Capture the cell that displays the provided text and extract its [x, y] central coordinate. 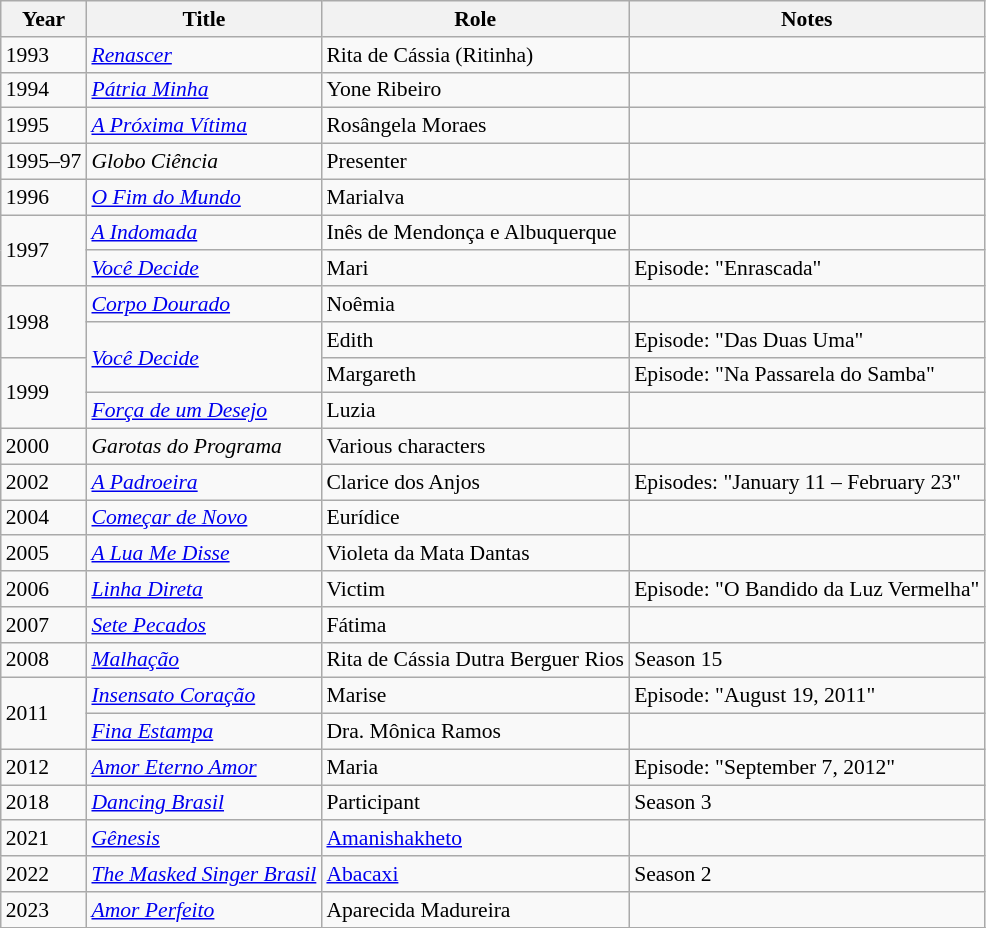
Força de um Desejo [204, 411]
2002 [44, 482]
Insensato Coração [204, 696]
Sete Pecados [204, 625]
Episode: "O Bandido da Luz Vermelha" [806, 589]
1999 [44, 392]
Noêmia [475, 304]
Garotas do Programa [204, 447]
Edith [475, 340]
Presenter [475, 162]
Pátria Minha [204, 90]
1996 [44, 197]
Linha Direta [204, 589]
Marise [475, 696]
Episodes: "January 11 – February 23" [806, 482]
Yone Ribeiro [475, 90]
Malhação [204, 660]
A Lua Me Disse [204, 554]
Renascer [204, 55]
Violeta da Mata Dantas [475, 554]
Dra. Mônica Ramos [475, 732]
2004 [44, 518]
Corpo Dourado [204, 304]
Episode: "August 19, 2011" [806, 696]
A Próxima Vítima [204, 126]
2005 [44, 554]
Fina Estampa [204, 732]
1997 [44, 250]
Various characters [475, 447]
Clarice dos Anjos [475, 482]
2023 [44, 910]
Role [475, 19]
The Masked Singer Brasil [204, 874]
1995 [44, 126]
Marialva [475, 197]
Year [44, 19]
Rita de Cássia (Ritinha) [475, 55]
Fátima [475, 625]
Victim [475, 589]
Episode: "Enrascada" [806, 269]
Dancing Brasil [204, 803]
2008 [44, 660]
Episode: "Das Duas Uma" [806, 340]
Globo Ciência [204, 162]
Amanishakheto [475, 839]
Aparecida Madureira [475, 910]
Abacaxi [475, 874]
Inês de Mendonça e Albuquerque [475, 233]
2018 [44, 803]
2021 [44, 839]
2006 [44, 589]
Amor Eterno Amor [204, 767]
Mari [475, 269]
1998 [44, 322]
2000 [44, 447]
Maria [475, 767]
2007 [44, 625]
Rita de Cássia Dutra Berguer Rios [475, 660]
A Indomada [204, 233]
Episode: "Na Passarela do Samba" [806, 375]
2011 [44, 714]
Notes [806, 19]
Season 2 [806, 874]
Rosângela Moraes [475, 126]
Gênesis [204, 839]
Luzia [475, 411]
Season 15 [806, 660]
Começar de Novo [204, 518]
1993 [44, 55]
2012 [44, 767]
Amor Perfeito [204, 910]
1995–97 [44, 162]
Title [204, 19]
O Fim do Mundo [204, 197]
2022 [44, 874]
Eurídice [475, 518]
Season 3 [806, 803]
Margareth [475, 375]
1994 [44, 90]
A Padroeira [204, 482]
Episode: "September 7, 2012" [806, 767]
Participant [475, 803]
